Return the [x, y] coordinate for the center point of the cell that contains the specified text.  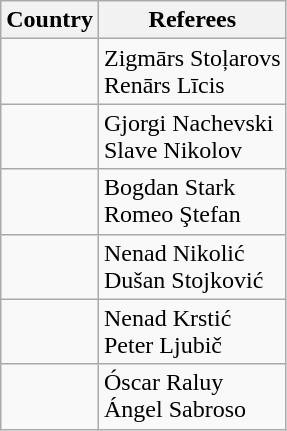
Óscar RaluyÁngel Sabroso [192, 396]
Nenad NikolićDušan Stojković [192, 266]
Bogdan StarkRomeo Ştefan [192, 202]
Referees [192, 20]
Gjorgi NachevskiSlave Nikolov [192, 136]
Country [50, 20]
Nenad KrstićPeter Ljubič [192, 332]
Zigmārs StoļarovsRenārs Līcis [192, 72]
